Scan for the cell matching the given text and deliver its (X, Y) coordinate at center. 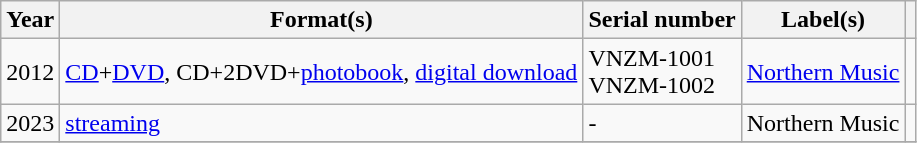
CD+DVD, CD+2DVD+photobook, digital download (322, 72)
Year (30, 20)
- (662, 123)
2012 (30, 72)
Format(s) (322, 20)
streaming (322, 123)
VNZM-1001VNZM-1002 (662, 72)
2023 (30, 123)
Serial number (662, 20)
Label(s) (823, 20)
